Find where the given text appears and provide that cell's center as [x, y] coordinate. 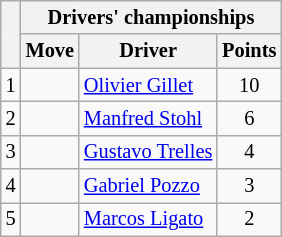
5 [11, 219]
Marcos Ligato [148, 219]
Olivier Gillet [148, 85]
Gustavo Trelles [148, 152]
Drivers' championships [152, 17]
Manfred Stohl [148, 118]
6 [249, 118]
10 [249, 85]
Gabriel Pozzo [148, 186]
Move [50, 51]
1 [11, 85]
Points [249, 51]
Driver [148, 51]
